Find where the given text appears and provide that cell's center as (X, Y) coordinate. 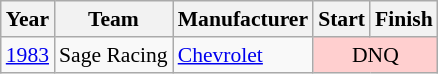
Manufacturer (243, 19)
Start (342, 19)
1983 (28, 55)
Chevrolet (243, 55)
Year (28, 19)
Team (114, 19)
DNQ (376, 55)
Finish (404, 19)
Sage Racing (114, 55)
